Search for the cell housing the specified text and yield its (x, y) center coordinate. 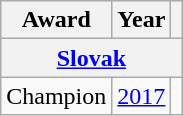
2017 (142, 96)
Year (142, 20)
Slovak (92, 58)
Award (56, 20)
Champion (56, 96)
